Find where the given text appears and provide that cell's center as [x, y] coordinate. 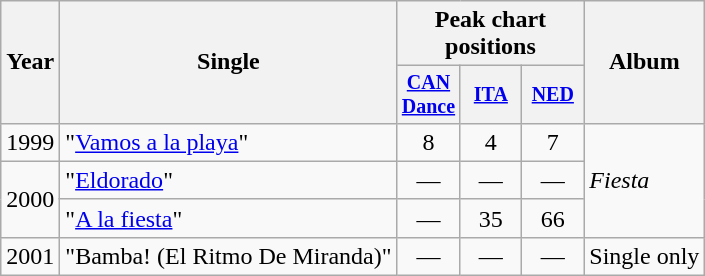
1999 [30, 142]
CANDance [428, 94]
"A la fiesta" [228, 218]
35 [491, 218]
"Vamos a la playa" [228, 142]
Year [30, 62]
Single [228, 62]
7 [553, 142]
2000 [30, 199]
Peak chart positions [490, 34]
2001 [30, 256]
"Eldorado" [228, 180]
4 [491, 142]
Album [644, 62]
NED [553, 94]
Fiesta [644, 180]
66 [553, 218]
Single only [644, 256]
8 [428, 142]
ITA [491, 94]
"Bamba! (El Ritmo De Miranda)" [228, 256]
